Locate the cell with the specified text and output its [x, y] center coordinate. 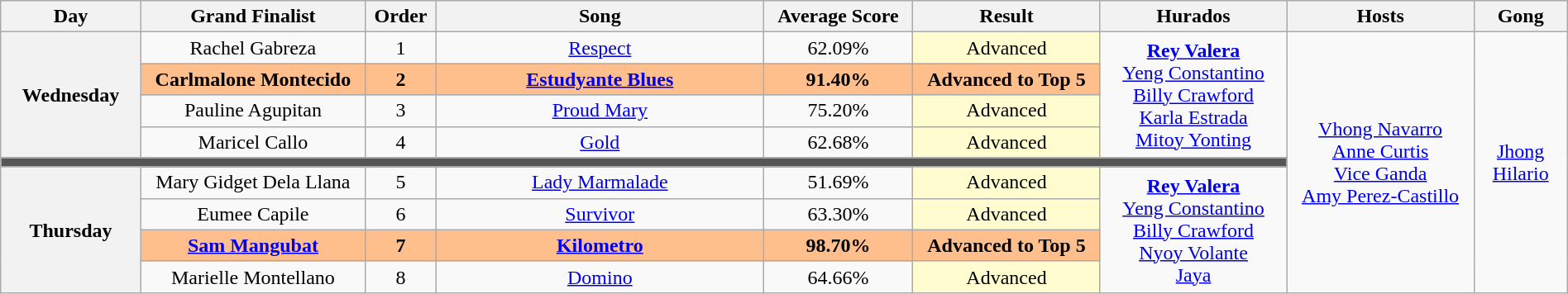
Song [600, 17]
4 [401, 142]
Rey ValeraYeng ConstantinoBilly CrawfordNyoy VolanteJaya [1193, 230]
Eumee Capile [253, 214]
1 [401, 48]
62.68% [839, 142]
Sam Mangubat [253, 245]
Hurados [1193, 17]
Lady Marmalade [600, 183]
63.30% [839, 214]
98.70% [839, 245]
Result [1006, 17]
3 [401, 111]
51.69% [839, 183]
62.09% [839, 48]
Respect [600, 48]
Day [71, 17]
6 [401, 214]
75.20% [839, 111]
Order [401, 17]
Average Score [839, 17]
Hosts [1380, 17]
7 [401, 245]
91.40% [839, 79]
Proud Mary [600, 111]
Kilometro [600, 245]
Vhong NavarroAnne CurtisVice GandaAmy Perez-Castillo [1380, 163]
2 [401, 79]
Marielle Montellano [253, 277]
Gong [1520, 17]
Maricel Callo [253, 142]
64.66% [839, 277]
Estudyante Blues [600, 79]
Survivor [600, 214]
Carlmalone Montecido [253, 79]
Pauline Agupitan [253, 111]
8 [401, 277]
Wednesday [71, 95]
Jhong Hilario [1520, 163]
Rachel Gabreza [253, 48]
Grand Finalist [253, 17]
Mary Gidget Dela Llana [253, 183]
Rey ValeraYeng ConstantinoBilly CrawfordKarla EstradaMitoy Yonting [1193, 95]
Domino [600, 277]
5 [401, 183]
Gold [600, 142]
Thursday [71, 230]
